Determine the (X, Y) coordinate at the center of the cell enclosing the given text.  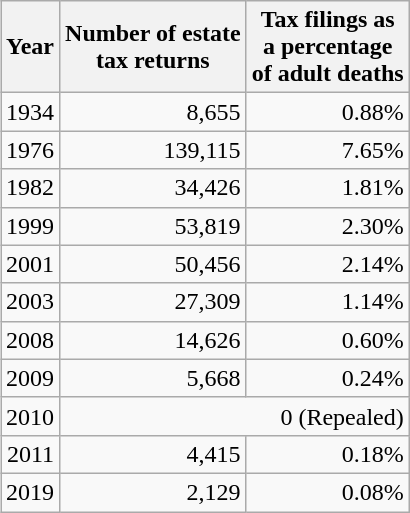
2001 (30, 264)
1982 (30, 188)
0.24% (328, 378)
2008 (30, 340)
8,655 (154, 112)
0 (Repealed) (235, 416)
53,819 (154, 226)
14,626 (154, 340)
2.14% (328, 264)
2.30% (328, 226)
0.18% (328, 454)
2,129 (154, 492)
4,415 (154, 454)
2009 (30, 378)
2010 (30, 416)
2019 (30, 492)
7.65% (328, 150)
Year (30, 47)
0.60% (328, 340)
1.81% (328, 188)
2011 (30, 454)
2003 (30, 302)
0.88% (328, 112)
27,309 (154, 302)
Tax filings asa percentageof adult deaths (328, 47)
1.14% (328, 302)
1934 (30, 112)
Number of estate tax returns (154, 47)
34,426 (154, 188)
1999 (30, 226)
50,456 (154, 264)
0.08% (328, 492)
5,668 (154, 378)
139,115 (154, 150)
1976 (30, 150)
